Pinpoint the cell where the given text exists, returning its (X, Y) midpoint coordinate. 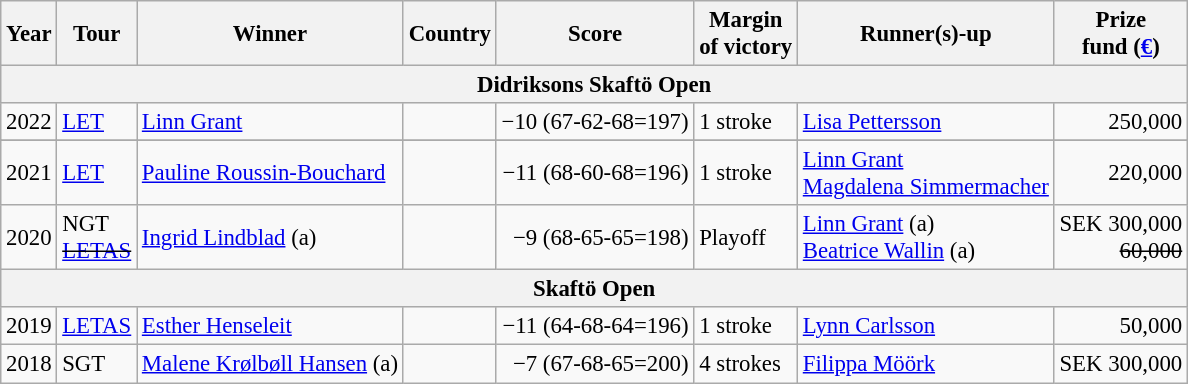
2019 (29, 327)
Tour (97, 34)
Lisa Pettersson (926, 122)
Playoff (746, 238)
Marginof victory (746, 34)
Filippa Möörk (926, 364)
−11 (64-68-64=196) (595, 327)
Pauline Roussin-Bouchard (270, 174)
SGT (97, 364)
2021 (29, 174)
Skaftö Open (594, 289)
2020 (29, 238)
50,000 (1120, 327)
Runner(s)-up (926, 34)
Linn Grant (270, 122)
Malene Krølbøll Hansen (a) (270, 364)
Linn Grant (a) Beatrice Wallin (a) (926, 238)
Year (29, 34)
LETAS (97, 327)
Esther Henseleit (270, 327)
SEK 300,00060,000 (1120, 238)
Didriksons Skaftö Open (594, 85)
4 strokes (746, 364)
Prizefund (€) (1120, 34)
2022 (29, 122)
NGTLETAS (97, 238)
Lynn Carlsson (926, 327)
Score (595, 34)
Linn Grant Magdalena Simmermacher (926, 174)
2018 (29, 364)
Ingrid Lindblad (a) (270, 238)
Winner (270, 34)
−7 (67-68-65=200) (595, 364)
−9 (68-65-65=198) (595, 238)
−11 (68-60-68=196) (595, 174)
220,000 (1120, 174)
Country (450, 34)
SEK 300,000 (1120, 364)
−10 (67-62-68=197) (595, 122)
250,000 (1120, 122)
